Identify which cell holds the provided text, then report its (X, Y) central coordinate. 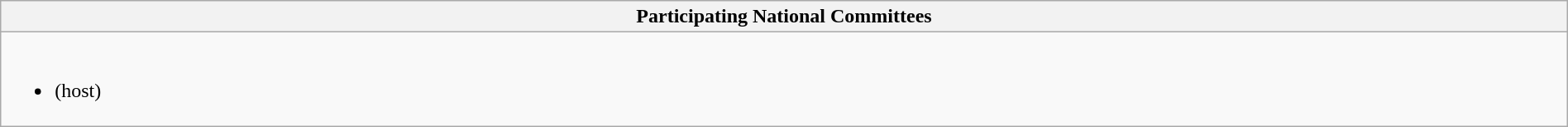
Participating National Committees (784, 17)
(host) (784, 80)
